Return the [x, y] coordinate for the center point of the cell that contains the specified text.  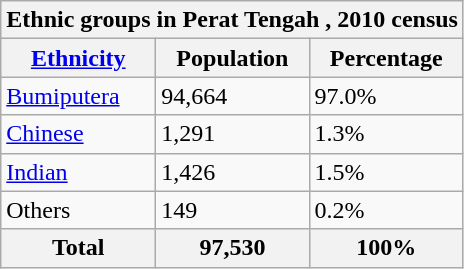
97,530 [232, 248]
1.3% [386, 134]
0.2% [386, 210]
1.5% [386, 172]
149 [232, 210]
Indian [78, 172]
Ethnic groups in Perat Tengah , 2010 census [232, 20]
Bumiputera [78, 96]
Percentage [386, 58]
Population [232, 58]
Chinese [78, 134]
100% [386, 248]
1,291 [232, 134]
Total [78, 248]
94,664 [232, 96]
Others [78, 210]
1,426 [232, 172]
97.0% [386, 96]
Ethnicity [78, 58]
